Return [X, Y] of the center of cell containing provided text 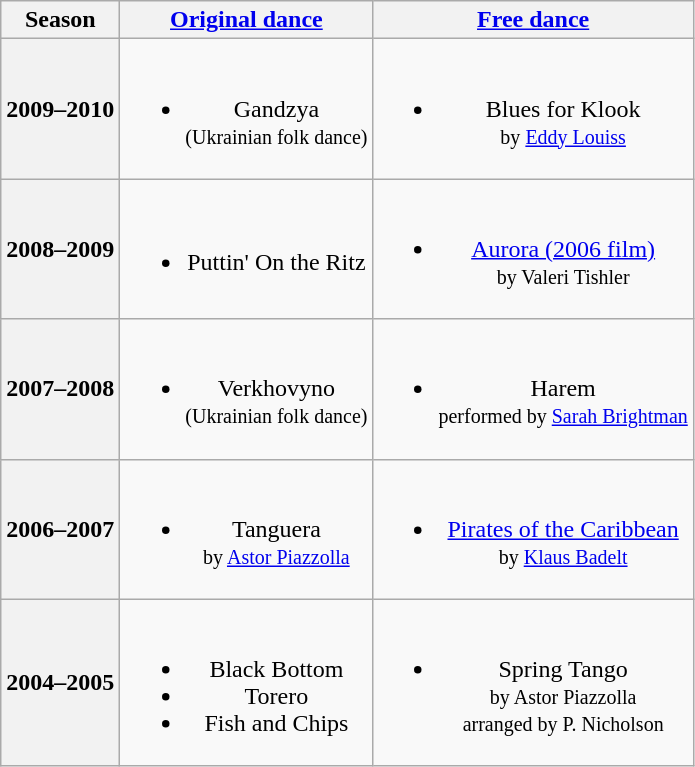
Verkhovyno (Ukrainian folk dance) [246, 389]
Original dance [246, 20]
Blues for Klook by Eddy Louiss [533, 109]
Harem performed by Sarah Brightman [533, 389]
Aurora (2006 film) by Valeri Tishler [533, 249]
2009–2010 [60, 109]
2004–2005 [60, 682]
2008–2009 [60, 249]
Spring Tango by Astor Piazzolla arranged by P. Nicholson [533, 682]
Puttin' On the Ritz [246, 249]
2007–2008 [60, 389]
Pirates of the Caribbean by Klaus Badelt [533, 529]
Black BottomToreroFish and Chips [246, 682]
Free dance [533, 20]
Tanguera by Astor Piazzolla [246, 529]
Season [60, 20]
2006–2007 [60, 529]
Gandzya (Ukrainian folk dance) [246, 109]
